Locate the cell with the specified text and output its (x, y) center coordinate. 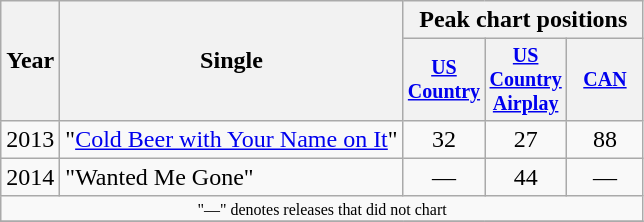
Single (232, 61)
44 (526, 177)
"Wanted Me Gone" (232, 177)
CAN (604, 80)
27 (526, 139)
Year (30, 61)
Peak chart positions (523, 20)
US Country (444, 80)
88 (604, 139)
"Cold Beer with Your Name on It" (232, 139)
2014 (30, 177)
32 (444, 139)
"—" denotes releases that did not chart (322, 208)
2013 (30, 139)
US Country Airplay (526, 80)
